From the cell containing the given text, extract its center point as [x, y] coordinate. 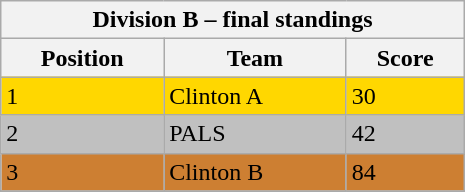
30 [405, 96]
2 [82, 134]
Clinton A [256, 96]
Position [82, 58]
1 [82, 96]
Team [256, 58]
84 [405, 172]
Score [405, 58]
3 [82, 172]
42 [405, 134]
Division B – final standings [233, 20]
PALS [256, 134]
Clinton B [256, 172]
